For the text-containing cell, return its midpoint in (x, y) coordinate format. 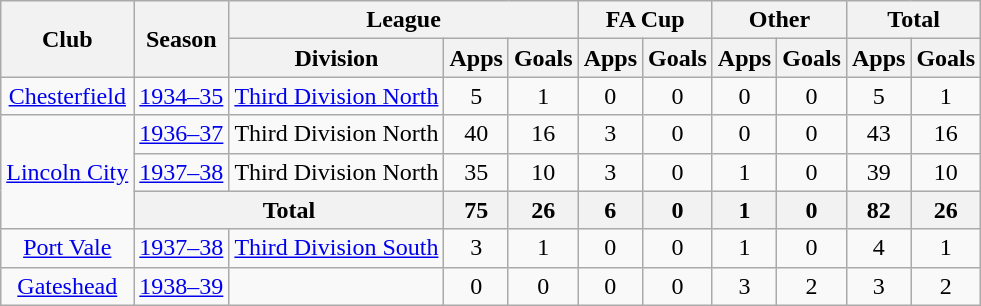
1934–35 (182, 96)
1938–39 (182, 286)
43 (878, 134)
League (404, 20)
Third Division South (336, 248)
Club (68, 39)
Other (779, 20)
40 (476, 134)
FA Cup (645, 20)
Season (182, 39)
Lincoln City (68, 172)
4 (878, 248)
1936–37 (182, 134)
Gateshead (68, 286)
75 (476, 210)
6 (610, 210)
Port Vale (68, 248)
39 (878, 172)
Division (336, 58)
35 (476, 172)
82 (878, 210)
Chesterfield (68, 96)
